Return the (x, y) coordinate for the center point of the cell that contains the specified text.  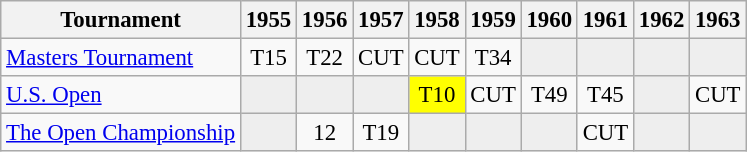
1956 (325, 20)
T19 (381, 133)
1963 (718, 20)
1958 (437, 20)
T15 (268, 58)
T49 (549, 95)
T22 (325, 58)
1962 (661, 20)
U.S. Open (121, 95)
The Open Championship (121, 133)
1955 (268, 20)
Masters Tournament (121, 58)
T34 (493, 58)
12 (325, 133)
1961 (605, 20)
T45 (605, 95)
1957 (381, 20)
T10 (437, 95)
1960 (549, 20)
Tournament (121, 20)
1959 (493, 20)
